Return [X, Y] of the center of cell containing provided text 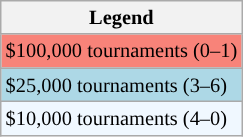
$25,000 tournaments (3–6) [122, 85]
Legend [122, 17]
$10,000 tournaments (4–0) [122, 118]
$100,000 tournaments (0–1) [122, 51]
